Find where the given text appears and provide that cell's center as [X, Y] coordinate. 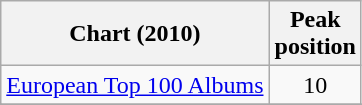
European Top 100 Albums [135, 85]
Chart (2010) [135, 34]
Peakposition [315, 34]
10 [315, 85]
